Capture the cell that displays the provided text and extract its (x, y) central coordinate. 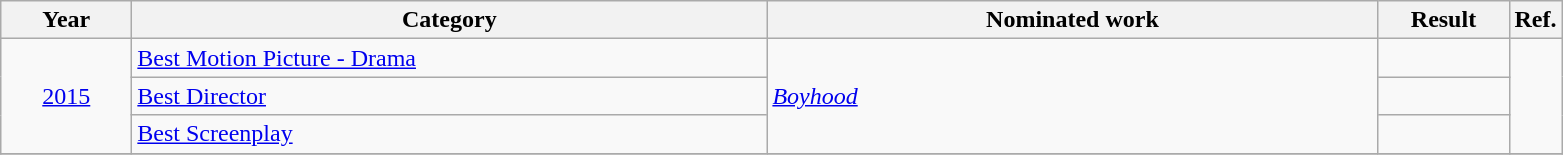
Result (1444, 20)
2015 (66, 96)
Ref. (1536, 20)
Boyhood (1072, 96)
Nominated work (1072, 20)
Category (450, 20)
Best Motion Picture - Drama (450, 58)
Best Director (450, 96)
Best Screenplay (450, 134)
Year (66, 20)
